Detect which cell encompasses the target text, then output its [x, y] center coordinate. 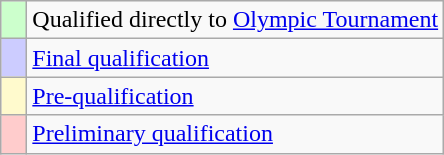
Qualified directly to Olympic Tournament [236, 20]
Preliminary qualification [236, 134]
Pre-qualification [236, 96]
Final qualification [236, 58]
